Determine the [x, y] coordinate at the center of the cell enclosing the given text.  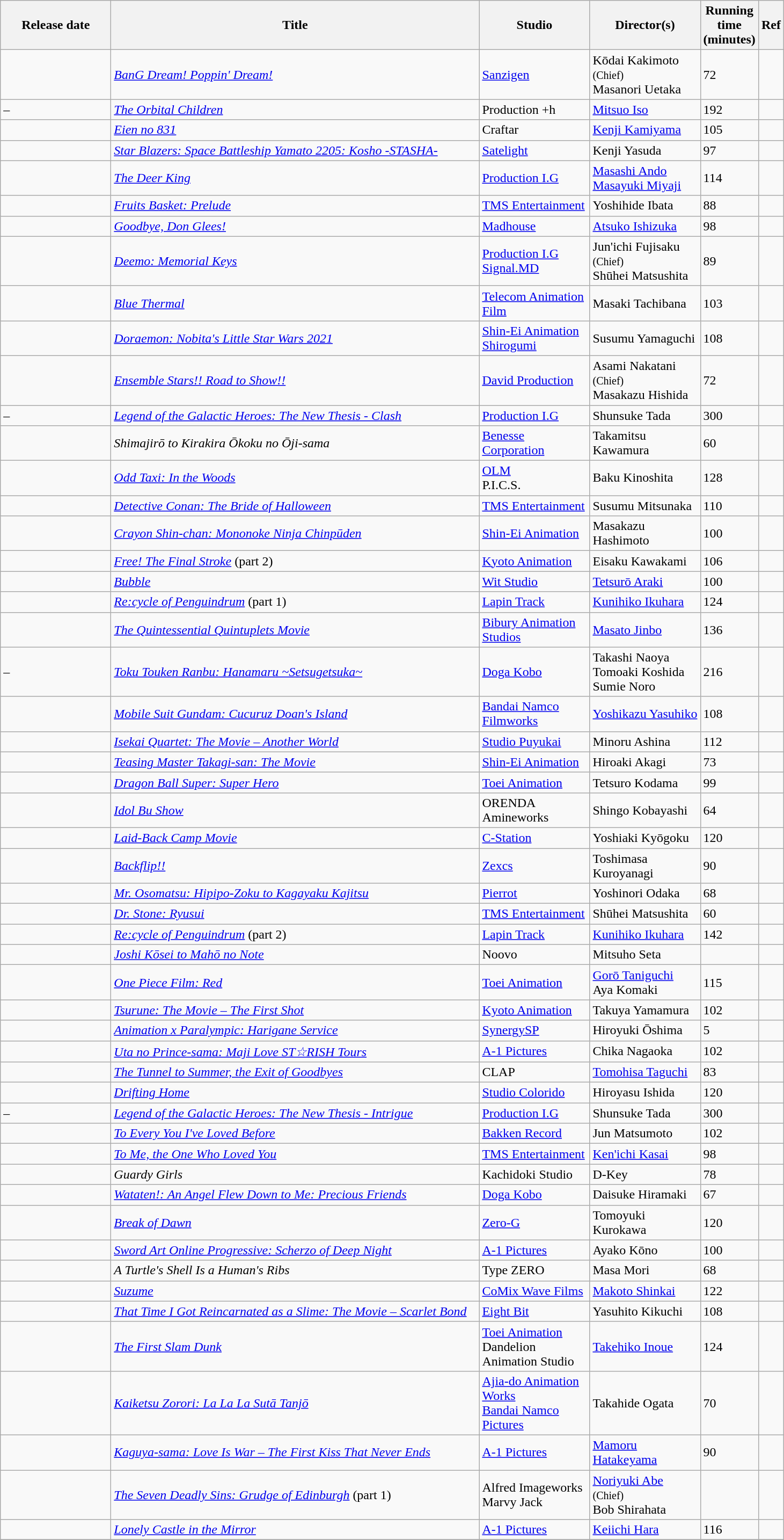
122 [729, 1291]
Animation x Paralympic: Harigane Service [295, 1030]
Crayon Shin-chan: Mononoke Ninja Chinpūden [295, 534]
Minoru Ashina [645, 742]
Wataten!: An Angel Flew Down to Me: Precious Friends [295, 1195]
Legend of the Galactic Heroes: The New Thesis - Intrigue [295, 1113]
Tetsurō Araki [645, 582]
128 [729, 478]
Eien no 831 [295, 130]
Yoshinori Odaka [645, 894]
Yoshikazu Yasuhiko [645, 714]
Hiroyuki Ōshima [645, 1030]
To Me, the One Who Loved You [295, 1154]
Guardy Girls [295, 1174]
Benesse Corporation [534, 444]
Bakken Record [534, 1134]
103 [729, 303]
Running time (minutes) [729, 25]
Ken'ichi Kasai [645, 1154]
David Production [534, 380]
Asami Nakatani (Chief)Masakazu Hishida [645, 380]
Masaki Tachibana [645, 303]
Kōdai Kakimoto (Chief)Masanori Uetaka [645, 75]
BanG Dream! Poppin' Dream! [295, 75]
Shūhei Matsushita [645, 914]
Wit Studio [534, 582]
Lonely Castle in the Mirror [295, 1530]
Sword Art Online Progressive: Scherzo of Deep Night [295, 1250]
Noriyuki Abe (Chief)Bob Shirahata [645, 1495]
Bandai Namco Filmworks [534, 714]
115 [729, 983]
Susumu Yamaguchi [645, 338]
Mobile Suit Gundam: Cucuruz Doan's Island [295, 714]
Fruits Basket: Prelude [295, 206]
Idol Bu Show [295, 810]
One Piece Film: Red [295, 983]
Takuya Yamamura [645, 1010]
116 [729, 1530]
Ajia-do Animation WorksBandai Namco Pictures [534, 1403]
Yoshihide Ibata [645, 206]
Joshi Kōsei to Mahō no Note [295, 955]
Takahide Ogata [645, 1403]
Ayako Kōno [645, 1250]
Dr. Stone: Ryusui [295, 914]
Re:cycle of Penguindrum (part 2) [295, 934]
Jun Matsumoto [645, 1134]
SynergySP [534, 1030]
Mamoru Hatakeyama [645, 1452]
Star Blazers: Space Battleship Yamato 2205: Kosho -STASHA- [295, 150]
Kachidoki Studio [534, 1174]
CLAP [534, 1072]
Drifting Home [295, 1093]
70 [729, 1403]
C-Station [534, 838]
Telecom Animation Film [534, 303]
136 [729, 629]
Bubble [295, 582]
78 [729, 1174]
The Deer King [295, 178]
Goodbye, Don Glees! [295, 226]
112 [729, 742]
Uta no Prince-sama: Maji Love ST☆RISH Tours [295, 1051]
Shimajirō to Kirakira Ōkoku no Ōji-sama [295, 444]
Bibury Animation Studios [534, 629]
Yasuhito Kikuchi [645, 1311]
88 [729, 206]
Hiroaki Akagi [645, 762]
Backflip!! [295, 866]
Legend of the Galactic Heroes: The New Thesis - Clash [295, 415]
Studio Puyukai [534, 742]
The Orbital Children [295, 110]
Tsurune: The Movie – The First Shot [295, 1010]
Director(s) [645, 25]
Dragon Ball Super: Super Hero [295, 782]
Satelight [534, 150]
Pierrot [534, 894]
142 [729, 934]
Kaiketsu Zorori: La La La Sutā Tanjō [295, 1403]
Ref [771, 25]
Ensemble Stars!! Road to Show!! [295, 380]
The Quintessential Quintuplets Movie [295, 629]
Studio Colorido [534, 1093]
Free! The Final Stroke (part 2) [295, 561]
Studio [534, 25]
83 [729, 1072]
A Turtle's Shell Is a Human's Ribs [295, 1270]
73 [729, 762]
Chika Nagaoka [645, 1051]
Toei AnimationDandelion Animation Studio [534, 1346]
Masato Jinbo [645, 629]
Eisaku Kawakami [645, 561]
5 [729, 1030]
97 [729, 150]
The Seven Deadly Sins: Grudge of Edinburgh (part 1) [295, 1495]
Eight Bit [534, 1311]
Baku Kinoshita [645, 478]
OLMP.I.C.S. [534, 478]
Kenji Kamiyama [645, 130]
Jun'ichi Fujisaku (Chief)Shūhei Matsushita [645, 261]
Tomohisa Taguchi [645, 1072]
Yoshiaki Kyōgoku [645, 838]
105 [729, 130]
Toku Touken Ranbu: Hanamaru ~Setsugetsuka~ [295, 672]
Alfred ImageworksMarvy Jack [534, 1495]
Zexcs [534, 866]
Tetsuro Kodama [645, 782]
Susumu Mitsunaka [645, 506]
110 [729, 506]
Gorō TaniguchiAya Komaki [645, 983]
Title [295, 25]
Re:cycle of Penguindrum (part 1) [295, 602]
Blue Thermal [295, 303]
Detective Conan: The Bride of Halloween [295, 506]
Suzume [295, 1291]
The Tunnel to Summer, the Exit of Goodbyes [295, 1072]
Laid-Back Camp Movie [295, 838]
ORENDAAmineworks [534, 810]
Isekai Quartet: The Movie – Another World [295, 742]
67 [729, 1195]
That Time I Got Reincarnated as a Slime: The Movie – Scarlet Bond [295, 1311]
Teasing Master Takagi-san: The Movie [295, 762]
216 [729, 672]
CoMix Wave Films [534, 1291]
Atsuko Ishizuka [645, 226]
Mitsuho Seta [645, 955]
106 [729, 561]
Noovo [534, 955]
Masakazu Hashimoto [645, 534]
192 [729, 110]
Odd Taxi: In the Woods [295, 478]
Doraemon: Nobita's Little Star Wars 2021 [295, 338]
Daisuke Hiramaki [645, 1195]
Shin-Ei AnimationShirogumi [534, 338]
Zero-G [534, 1222]
Shingo Kobayashi [645, 810]
Release date [56, 25]
Break of Dawn [295, 1222]
Tomoyuki Kurokawa [645, 1222]
99 [729, 782]
Type ZERO [534, 1270]
Mitsuo Iso [645, 110]
Takashi NaoyaTomoaki KoshidaSumie Noro [645, 672]
Masa Mori [645, 1270]
Kenji Yasuda [645, 150]
64 [729, 810]
Production +h [534, 110]
To Every You I've Loved Before [295, 1134]
Keiichi Hara [645, 1530]
Masashi AndoMasayuki Miyaji [645, 178]
Deemo: Memorial Keys [295, 261]
D-Key [645, 1174]
Hiroyasu Ishida [645, 1093]
Kaguya-sama: Love Is War – The First Kiss That Never Ends [295, 1452]
89 [729, 261]
The First Slam Dunk [295, 1346]
Craftar [534, 130]
Toshimasa Kuroyanagi [645, 866]
Madhouse [534, 226]
Takamitsu Kawamura [645, 444]
Production I.GSignal.MD [534, 261]
Makoto Shinkai [645, 1291]
Mr. Osomatsu: Hipipo-Zoku to Kagayaku Kajitsu [295, 894]
Takehiko Inoue [645, 1346]
Sanzigen [534, 75]
114 [729, 178]
